For the text-containing cell, return its midpoint in (X, Y) coordinate format. 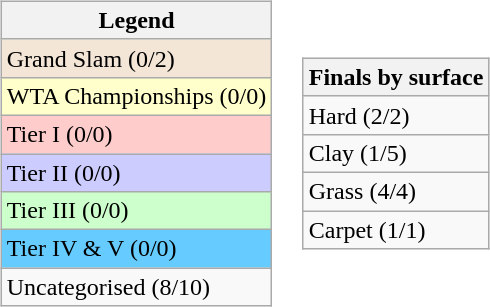
Tier IV & V (0/0) (136, 249)
Grand Slam (0/2) (136, 58)
Uncategorised (8/10) (136, 287)
Finals by surface (396, 77)
Hard (2/2) (396, 115)
Tier II (0/0) (136, 173)
Carpet (1/1) (396, 230)
Tier III (0/0) (136, 211)
WTA Championships (0/0) (136, 96)
Legend (136, 20)
Tier I (0/0) (136, 134)
Clay (1/5) (396, 153)
Grass (4/4) (396, 192)
